Find where the given text appears and provide that cell's center as [x, y] coordinate. 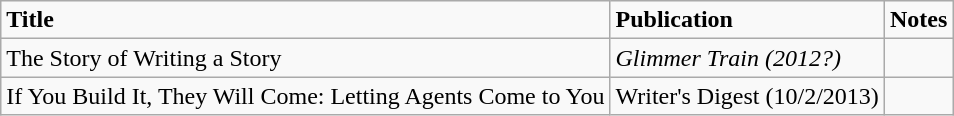
Notes [918, 20]
If You Build It, They Will Come: Letting Agents Come to You [306, 96]
Publication [747, 20]
Glimmer Train (2012?) [747, 58]
Writer's Digest (10/2/2013) [747, 96]
Title [306, 20]
The Story of Writing a Story [306, 58]
